Locate the cell with the specified text and output its (X, Y) center coordinate. 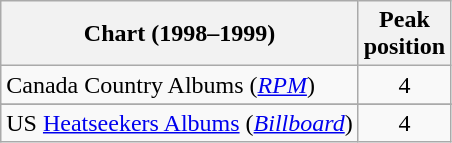
US Heatseekers Albums (Billboard) (180, 123)
Chart (1998–1999) (180, 34)
Peakposition (404, 34)
Canada Country Albums (RPM) (180, 85)
